Return the (X, Y) coordinate for the center point of the cell that contains the specified text.  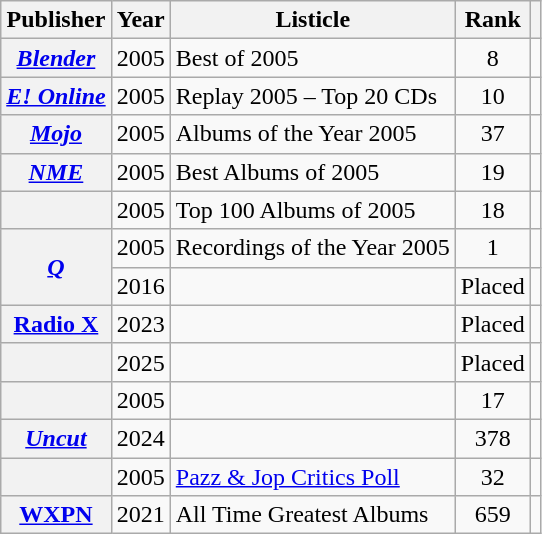
2016 (140, 286)
Radio X (56, 324)
Listicle (312, 20)
Publisher (56, 20)
2025 (140, 362)
Replay 2005 – Top 20 CDs (312, 96)
Pazz & Jop Critics Poll (312, 477)
18 (492, 210)
2023 (140, 324)
WXPN (56, 515)
19 (492, 172)
Blender (56, 58)
Uncut (56, 438)
37 (492, 134)
Best of 2005 (312, 58)
659 (492, 515)
8 (492, 58)
Albums of the Year 2005 (312, 134)
E! Online (56, 96)
17 (492, 400)
2021 (140, 515)
32 (492, 477)
1 (492, 248)
10 (492, 96)
Mojo (56, 134)
Best Albums of 2005 (312, 172)
Recordings of the Year 2005 (312, 248)
All Time Greatest Albums (312, 515)
378 (492, 438)
Rank (492, 20)
Year (140, 20)
2024 (140, 438)
Top 100 Albums of 2005 (312, 210)
Q (56, 267)
NME (56, 172)
